From the cell containing the given text, extract its center point as (x, y) coordinate. 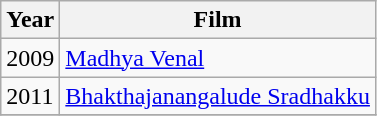
2011 (30, 96)
Madhya Venal (218, 58)
Year (30, 20)
2009 (30, 58)
Film (218, 20)
Bhakthajanangalude Sradhakku (218, 96)
